From the cell containing the given text, extract its center point as (x, y) coordinate. 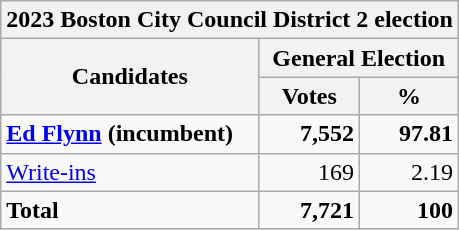
Ed Flynn (incumbent) (130, 134)
169 (310, 172)
2.19 (410, 172)
General Election (358, 58)
7,721 (310, 210)
Write-ins (130, 172)
Candidates (130, 77)
2023 Boston City Council District 2 election (230, 20)
7,552 (310, 134)
Votes (310, 96)
Total (130, 210)
% (410, 96)
100 (410, 210)
97.81 (410, 134)
